Extract the [X, Y] coordinate from the center of the cell holding the provided text.  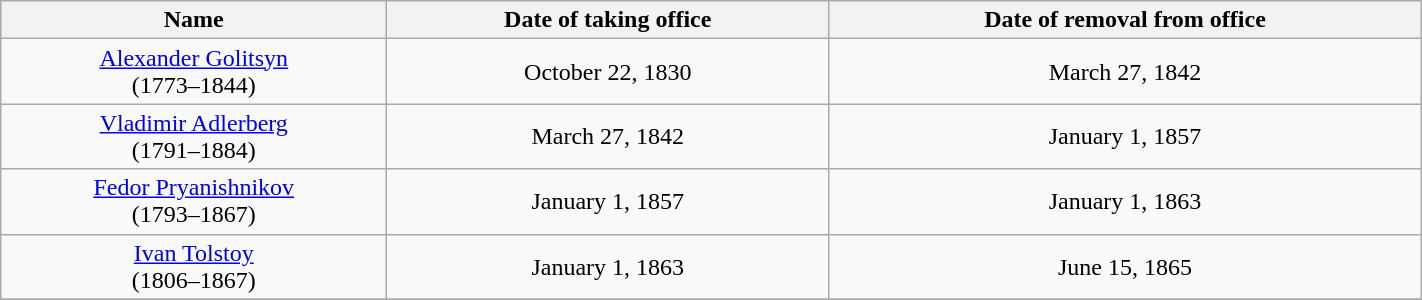
October 22, 1830 [608, 72]
Date of removal from office [1126, 20]
Name [194, 20]
Date of taking office [608, 20]
Alexander Golitsyn(1773–1844) [194, 72]
Ivan Tolstoy(1806–1867) [194, 266]
June 15, 1865 [1126, 266]
Fedor Pryanishnikov(1793–1867) [194, 202]
Vladimir Adlerberg(1791–1884) [194, 136]
